Return [X, Y] of the center of cell containing provided text 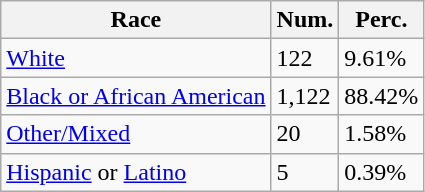
5 [305, 172]
1.58% [382, 134]
Num. [305, 20]
Black or African American [136, 96]
0.39% [382, 172]
Hispanic or Latino [136, 172]
1,122 [305, 96]
20 [305, 134]
Perc. [382, 20]
122 [305, 58]
9.61% [382, 58]
White [136, 58]
88.42% [382, 96]
Other/Mixed [136, 134]
Race [136, 20]
